Scan for the cell matching the given text and deliver its [x, y] coordinate at center. 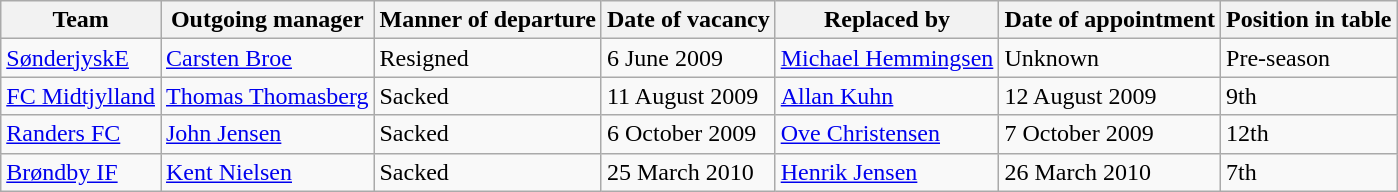
Outgoing manager [266, 20]
Michael Hemmingsen [887, 58]
John Jensen [266, 134]
9th [1309, 96]
Pre-season [1309, 58]
Ove Christensen [887, 134]
12th [1309, 134]
Carsten Broe [266, 58]
Position in table [1309, 20]
6 October 2009 [688, 134]
7th [1309, 172]
26 March 2010 [1110, 172]
Randers FC [81, 134]
Date of vacancy [688, 20]
FC Midtjylland [81, 96]
Brøndby IF [81, 172]
7 October 2009 [1110, 134]
6 June 2009 [688, 58]
Allan Kuhn [887, 96]
Date of appointment [1110, 20]
SønderjyskE [81, 58]
25 March 2010 [688, 172]
Thomas Thomasberg [266, 96]
Henrik Jensen [887, 172]
Resigned [488, 58]
Team [81, 20]
Manner of departure [488, 20]
Unknown [1110, 58]
12 August 2009 [1110, 96]
Kent Nielsen [266, 172]
11 August 2009 [688, 96]
Replaced by [887, 20]
